Find where the given text appears and provide that cell's center as [x, y] coordinate. 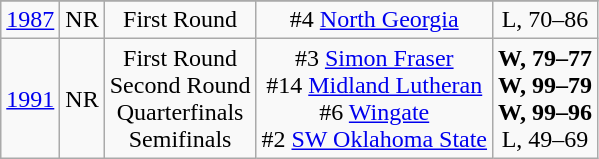
1987 [30, 20]
First RoundSecond RoundQuarterfinalsSemifinals [180, 98]
L, 70–86 [546, 20]
#3 Simon Fraser#14 Midland Lutheran#6 Wingate#2 SW Oklahoma State [374, 98]
1991 [30, 98]
W, 79–77W, 99–79W, 99–96L, 49–69 [546, 98]
#4 North Georgia [374, 20]
First Round [180, 20]
